Determine the [X, Y] coordinate at the center of the cell enclosing the given text.  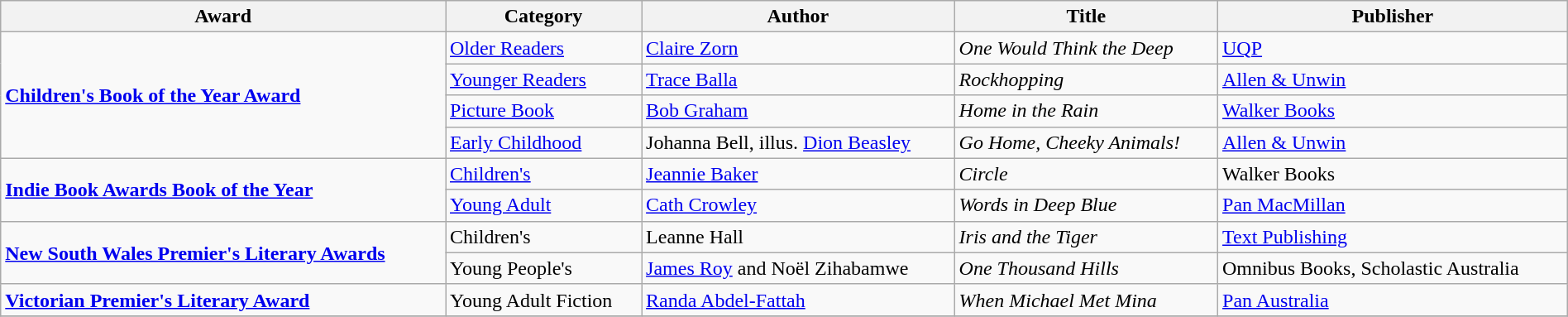
Picture Book [543, 111]
Text Publishing [1393, 237]
New South Wales Premier's Literary Awards [223, 252]
Young People's [543, 268]
Cath Crowley [798, 205]
Bob Graham [798, 111]
UQP [1393, 48]
James Roy and Noël Zihabamwe [798, 268]
Young Adult Fiction [543, 300]
Go Home, Cheeky Animals! [1086, 142]
Johanna Bell, illus. Dion Beasley [798, 142]
When Michael Met Mina [1086, 300]
Indie Book Awards Book of the Year [223, 190]
Victorian Premier's Literary Award [223, 300]
Early Childhood [543, 142]
Circle [1086, 174]
Randa Abdel-Fattah [798, 300]
Words in Deep Blue [1086, 205]
Older Readers [543, 48]
Children's Book of the Year Award [223, 95]
Rockhopping [1086, 79]
Pan Australia [1393, 300]
Award [223, 17]
One Would Think the Deep [1086, 48]
Publisher [1393, 17]
Jeannie Baker [798, 174]
Author [798, 17]
Iris and the Tiger [1086, 237]
Title [1086, 17]
Younger Readers [543, 79]
One Thousand Hills [1086, 268]
Omnibus Books, Scholastic Australia [1393, 268]
Claire Zorn [798, 48]
Leanne Hall [798, 237]
Home in the Rain [1086, 111]
Trace Balla [798, 79]
Young Adult [543, 205]
Pan MacMillan [1393, 205]
Category [543, 17]
